Detect which cell encompasses the target text, then output its [X, Y] center coordinate. 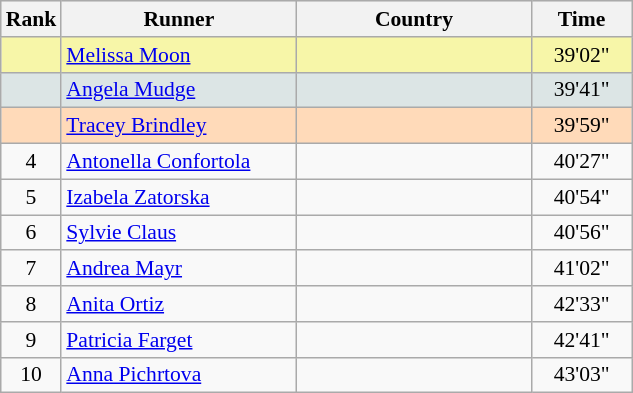
42'33" [582, 304]
39'41" [582, 90]
4 [32, 162]
Tracey Brindley [178, 126]
10 [32, 375]
40'27" [582, 162]
Antonella Confortola [178, 162]
40'56" [582, 233]
6 [32, 233]
Time [582, 19]
40'54" [582, 197]
8 [32, 304]
39'59" [582, 126]
Country [414, 19]
42'41" [582, 340]
Anita Ortiz [178, 304]
7 [32, 269]
Sylvie Claus [178, 233]
9 [32, 340]
Patricia Farget [178, 340]
Angela Mudge [178, 90]
Runner [178, 19]
Izabela Zatorska [178, 197]
Melissa Moon [178, 55]
5 [32, 197]
43'03" [582, 375]
39'02" [582, 55]
Anna Pichrtova [178, 375]
41'02" [582, 269]
Andrea Mayr [178, 269]
Rank [32, 19]
